Return (X, Y) of the center of cell containing provided text 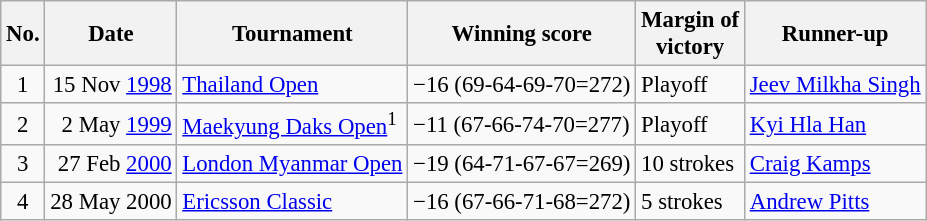
−19 (64-71-67-67=269) (522, 164)
−11 (67-66-74-70=277) (522, 124)
−16 (67-66-71-68=272) (522, 202)
Runner-up (834, 34)
27 Feb 2000 (111, 164)
Winning score (522, 34)
London Myanmar Open (292, 164)
28 May 2000 (111, 202)
5 strokes (690, 202)
Thailand Open (292, 85)
Tournament (292, 34)
Maekyung Daks Open1 (292, 124)
1 (23, 85)
15 Nov 1998 (111, 85)
Andrew Pitts (834, 202)
−16 (69-64-69-70=272) (522, 85)
2 (23, 124)
Kyi Hla Han (834, 124)
Ericsson Classic (292, 202)
Margin ofvictory (690, 34)
4 (23, 202)
3 (23, 164)
2 May 1999 (111, 124)
No. (23, 34)
10 strokes (690, 164)
Jeev Milkha Singh (834, 85)
Craig Kamps (834, 164)
Date (111, 34)
